Return [x, y] of the center of cell containing provided text 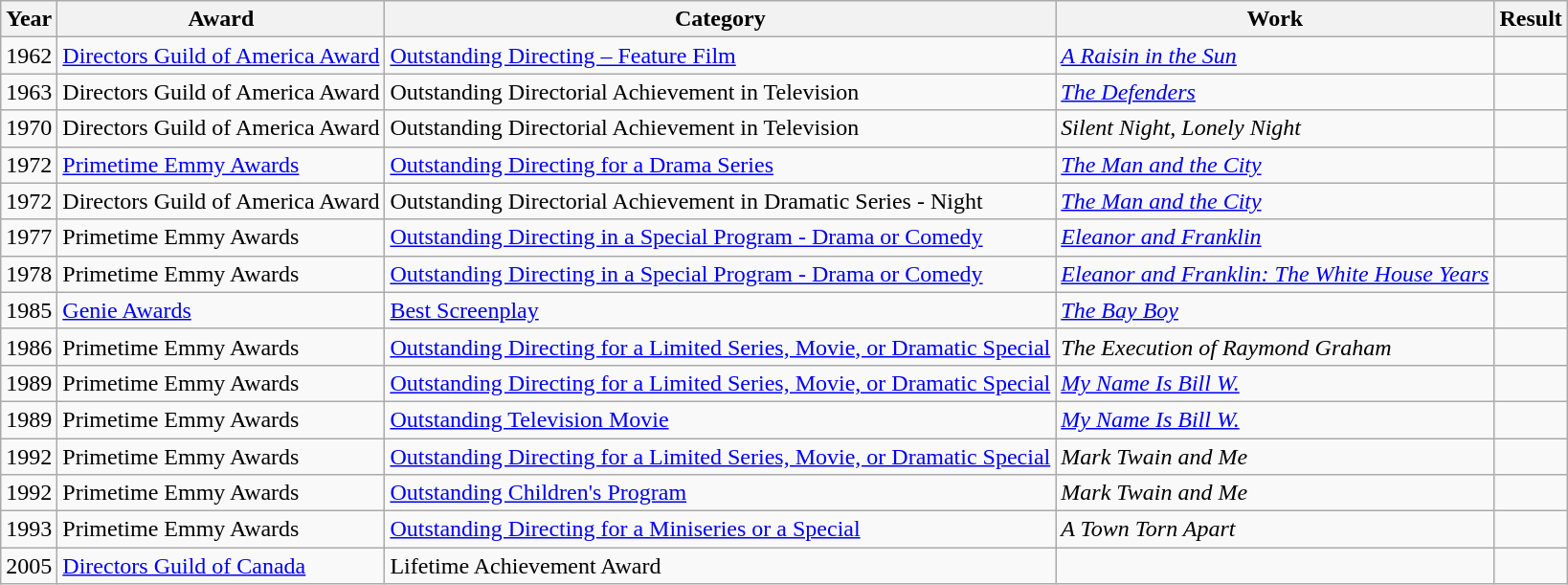
Work [1275, 19]
Lifetime Achievement Award [720, 566]
1962 [29, 56]
Award [221, 19]
Genie Awards [221, 310]
1963 [29, 92]
The Execution of Raymond Graham [1275, 347]
1978 [29, 274]
1985 [29, 310]
Result [1531, 19]
1970 [29, 128]
Category [720, 19]
1993 [29, 529]
Eleanor and Franklin [1275, 237]
Outstanding Directorial Achievement in Dramatic Series - Night [720, 201]
Eleanor and Franklin: The White House Years [1275, 274]
Outstanding Directing for a Miniseries or a Special [720, 529]
A Raisin in the Sun [1275, 56]
2005 [29, 566]
Year [29, 19]
The Defenders [1275, 92]
Directors Guild of Canada [221, 566]
Outstanding Children's Program [720, 493]
The Bay Boy [1275, 310]
A Town Torn Apart [1275, 529]
Outstanding Television Movie [720, 419]
Best Screenplay [720, 310]
1977 [29, 237]
Silent Night, Lonely Night [1275, 128]
1986 [29, 347]
Outstanding Directing – Feature Film [720, 56]
Outstanding Directing for a Drama Series [720, 165]
